Search for the cell housing the specified text and yield its [x, y] center coordinate. 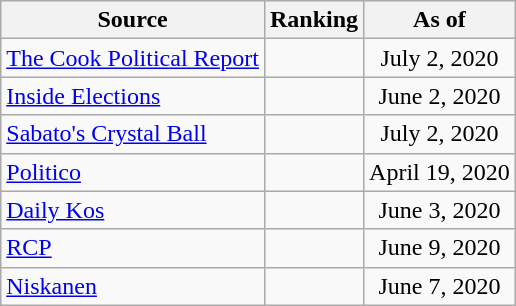
The Cook Political Report [133, 58]
Sabato's Crystal Ball [133, 134]
June 3, 2020 [440, 210]
RCP [133, 248]
June 7, 2020 [440, 286]
Ranking [314, 20]
Politico [133, 172]
April 19, 2020 [440, 172]
Daily Kos [133, 210]
Source [133, 20]
Niskanen [133, 286]
June 9, 2020 [440, 248]
As of [440, 20]
June 2, 2020 [440, 96]
Inside Elections [133, 96]
